Determine the [x, y] coordinate at the center of the cell enclosing the given text.  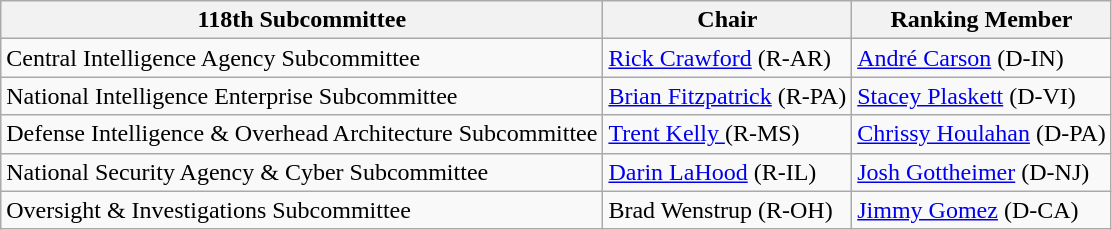
National Intelligence Enterprise Subcommittee [302, 96]
André Carson (D-IN) [982, 58]
Oversight & Investigations Subcommittee [302, 210]
National Security Agency & Cyber Subcommittee [302, 172]
Central Intelligence Agency Subcommittee [302, 58]
Brian Fitzpatrick (R-PA) [728, 96]
Jimmy Gomez (D-CA) [982, 210]
Rick Crawford (R-AR) [728, 58]
Chair [728, 20]
Brad Wenstrup (R-OH) [728, 210]
Josh Gottheimer (D-NJ) [982, 172]
Chrissy Houlahan (D-PA) [982, 134]
Stacey Plaskett (D-VI) [982, 96]
Darin LaHood (R-IL) [728, 172]
Defense Intelligence & Overhead Architecture Subcommittee [302, 134]
Ranking Member [982, 20]
118th Subcommittee [302, 20]
Trent Kelly (R-MS) [728, 134]
